Return the [x, y] coordinate for the center point of the cell that contains the specified text.  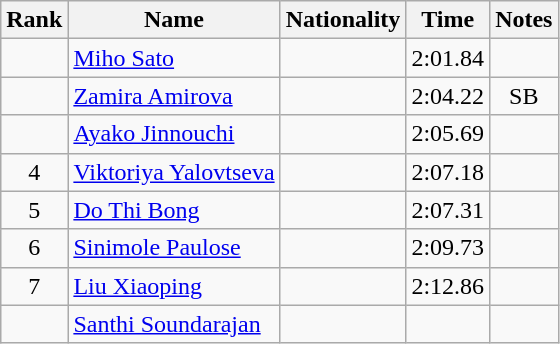
6 [34, 248]
Do Thi Bong [174, 210]
4 [34, 172]
2:01.84 [448, 58]
Liu Xiaoping [174, 286]
Name [174, 20]
Miho Sato [174, 58]
Sinimole Paulose [174, 248]
2:05.69 [448, 134]
Ayako Jinnouchi [174, 134]
2:09.73 [448, 248]
Nationality [343, 20]
2:07.18 [448, 172]
5 [34, 210]
2:12.86 [448, 286]
SB [524, 96]
Zamira Amirova [174, 96]
Santhi Soundarajan [174, 324]
2:04.22 [448, 96]
Notes [524, 20]
Rank [34, 20]
Time [448, 20]
2:07.31 [448, 210]
7 [34, 286]
Viktoriya Yalovtseva [174, 172]
